Scan for the cell matching the given text and deliver its (X, Y) coordinate at center. 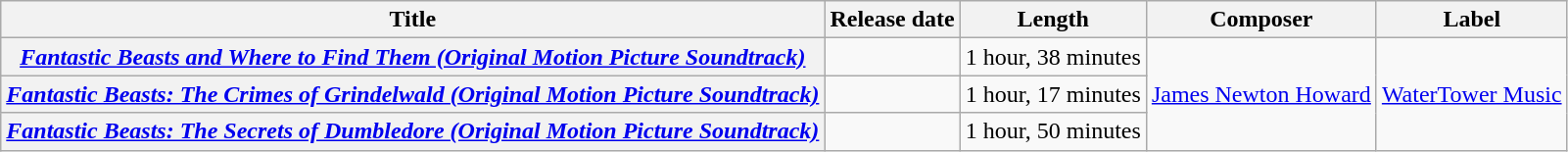
Fantastic Beasts: The Secrets of Dumbledore (Original Motion Picture Soundtrack) (413, 131)
WaterTower Music (1471, 94)
Length (1053, 20)
1 hour, 38 minutes (1053, 57)
Label (1471, 20)
Fantastic Beasts: The Crimes of Grindelwald (Original Motion Picture Soundtrack) (413, 94)
1 hour, 17 minutes (1053, 94)
Title (413, 20)
James Newton Howard (1261, 94)
Fantastic Beasts and Where to Find Them (Original Motion Picture Soundtrack) (413, 57)
Composer (1261, 20)
1 hour, 50 minutes (1053, 131)
Release date (892, 20)
